Output the [x, y] coordinate of the center of the cell containing the given text.  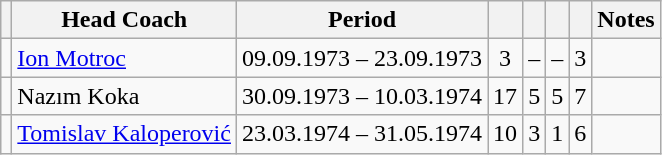
Notes [626, 20]
Period [362, 20]
Ion Motroc [124, 58]
7 [580, 96]
Nazım Koka [124, 96]
09.09.1973 – 23.09.1973 [362, 58]
Tomislav Kaloperović [124, 134]
10 [506, 134]
17 [506, 96]
6 [580, 134]
30.09.1973 – 10.03.1974 [362, 96]
Head Coach [124, 20]
1 [558, 134]
23.03.1974 – 31.05.1974 [362, 134]
